Return the [x, y] coordinate for the center point of the cell that contains the specified text.  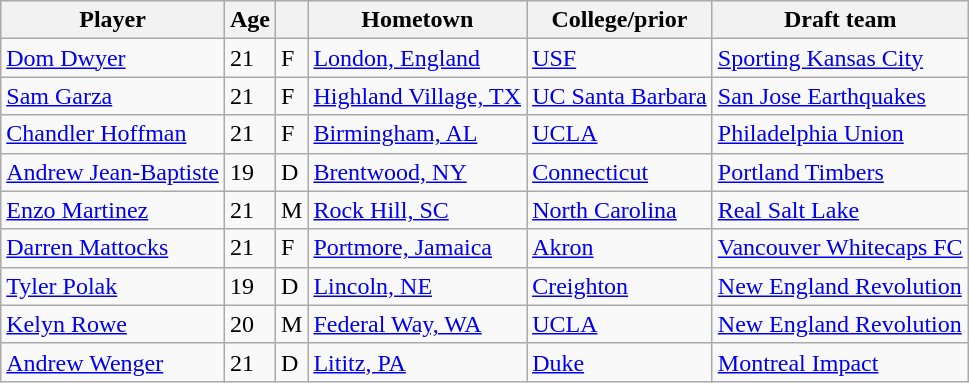
Lincoln, NE [418, 286]
Duke [620, 362]
20 [250, 324]
Draft team [840, 20]
Federal Way, WA [418, 324]
San Jose Earthquakes [840, 96]
Tyler Polak [113, 286]
Creighton [620, 286]
Sporting Kansas City [840, 58]
Lititz, PA [418, 362]
Sam Garza [113, 96]
Darren Mattocks [113, 248]
Andrew Jean-Baptiste [113, 172]
Rock Hill, SC [418, 210]
Montreal Impact [840, 362]
Dom Dwyer [113, 58]
Enzo Martinez [113, 210]
Age [250, 20]
North Carolina [620, 210]
College/prior [620, 20]
Andrew Wenger [113, 362]
Portland Timbers [840, 172]
Portmore, Jamaica [418, 248]
USF [620, 58]
UC Santa Barbara [620, 96]
Philadelphia Union [840, 134]
Hometown [418, 20]
Brentwood, NY [418, 172]
London, England [418, 58]
Chandler Hoffman [113, 134]
Connecticut [620, 172]
Real Salt Lake [840, 210]
Kelyn Rowe [113, 324]
Highland Village, TX [418, 96]
Birmingham, AL [418, 134]
Player [113, 20]
Vancouver Whitecaps FC [840, 248]
Akron [620, 248]
